Return the [X, Y] coordinate for the center point of the cell that contains the specified text.  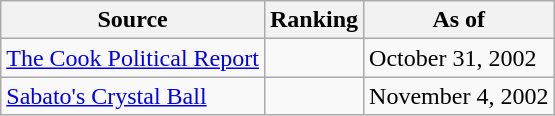
Ranking [314, 20]
November 4, 2002 [459, 96]
Sabato's Crystal Ball [133, 96]
October 31, 2002 [459, 58]
Source [133, 20]
The Cook Political Report [133, 58]
As of [459, 20]
